Detect which cell encompasses the target text, then output its [x, y] center coordinate. 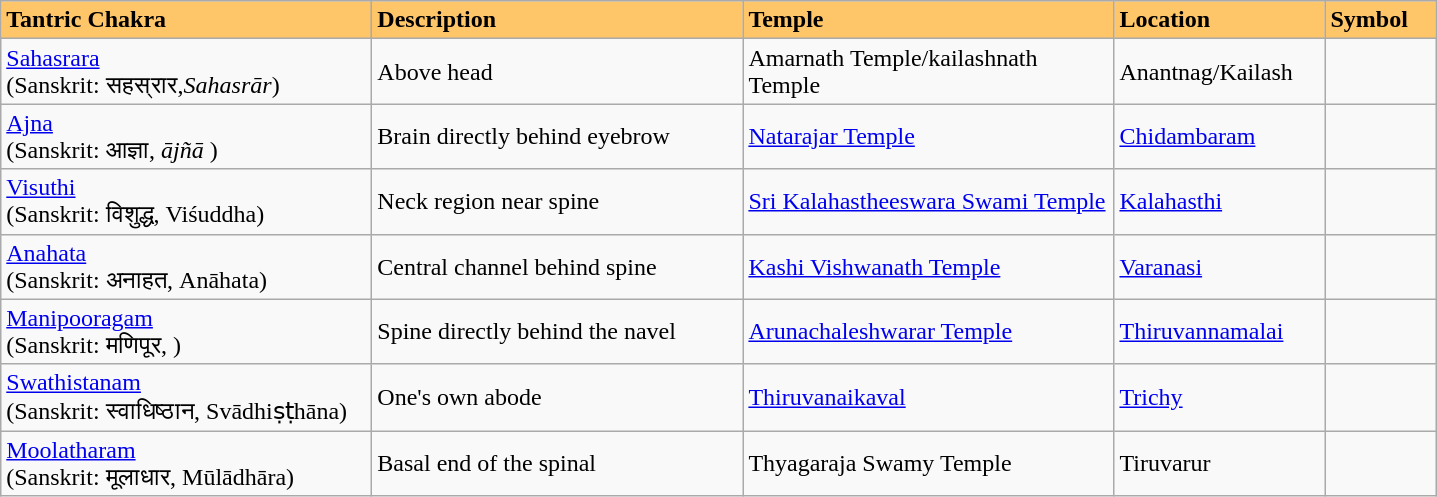
Temple [928, 20]
Swathistanam(Sanskrit: स्वाधिष्ठान, Svādhiṣṭhāna) [186, 398]
Kashi Vishwanath Temple [928, 266]
Chidambaram [1220, 136]
Neck region near spine [558, 202]
Thiruvanaikaval [928, 398]
Brain directly behind eyebrow [558, 136]
Tantric Chakra [186, 20]
Arunachaleshwarar Temple [928, 332]
Manipooragam(Sanskrit: मणिपूर, ) [186, 332]
Above head [558, 72]
One's own abode [558, 398]
Ajna(Sanskrit: आज्ञा, ājñā ) [186, 136]
Tiruvarur [1220, 464]
Visuthi(Sanskrit: विशुद्ध, Viśuddha) [186, 202]
Trichy [1220, 398]
Amarnath Temple/kailashnath Temple [928, 72]
Thiruvannamalai [1220, 332]
Natarajar Temple [928, 136]
Kalahasthi [1220, 202]
Sahasrara(Sanskrit: सहस्रार,Sahasrār) [186, 72]
Varanasi [1220, 266]
Anantnag/Kailash [1220, 72]
Sri Kalahastheeswara Swami Temple [928, 202]
Symbol [1380, 20]
Moolatharam(Sanskrit: मूलाधार, Mūlādhāra) [186, 464]
Location [1220, 20]
Basal end of the spinal [558, 464]
Description [558, 20]
Central channel behind spine [558, 266]
Thyagaraja Swamy Temple [928, 464]
Spine directly behind the navel [558, 332]
Anahata(Sanskrit: अनाहत, Anāhata) [186, 266]
